Search for the cell housing the specified text and yield its (x, y) center coordinate. 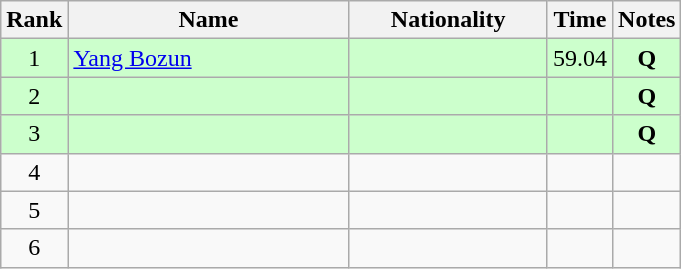
Notes (647, 20)
Time (580, 20)
59.04 (580, 58)
Nationality (448, 20)
3 (34, 134)
1 (34, 58)
Rank (34, 20)
2 (34, 96)
Yang Bozun (208, 58)
6 (34, 248)
5 (34, 210)
4 (34, 172)
Name (208, 20)
